Pinpoint the cell where the given text exists, returning its [X, Y] midpoint coordinate. 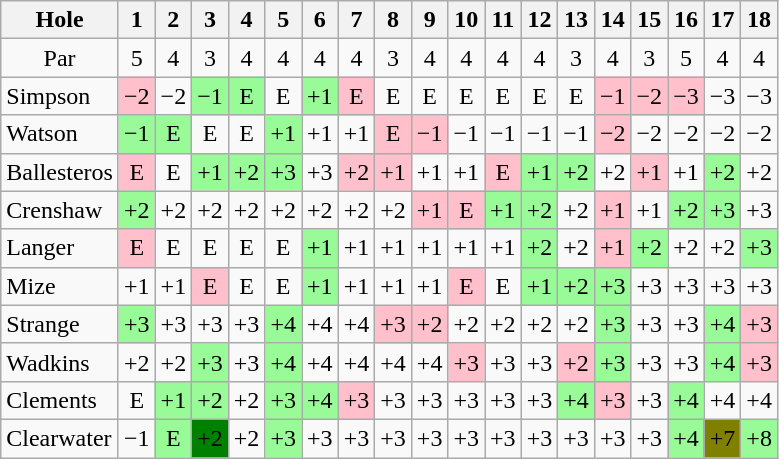
11 [504, 20]
Simpson [60, 96]
9 [430, 20]
Hole [60, 20]
Clearwater [60, 438]
Strange [60, 324]
2 [174, 20]
15 [650, 20]
Ballesteros [60, 172]
12 [540, 20]
Langer [60, 248]
Clements [60, 400]
8 [394, 20]
17 [722, 20]
Mize [60, 286]
16 [686, 20]
Crenshaw [60, 210]
Watson [60, 134]
+8 [760, 438]
14 [612, 20]
Wadkins [60, 362]
10 [466, 20]
+7 [722, 438]
1 [136, 20]
18 [760, 20]
7 [356, 20]
6 [320, 20]
13 [576, 20]
Par [60, 58]
